Return the [x, y] coordinate for the center point of the cell that contains the specified text.  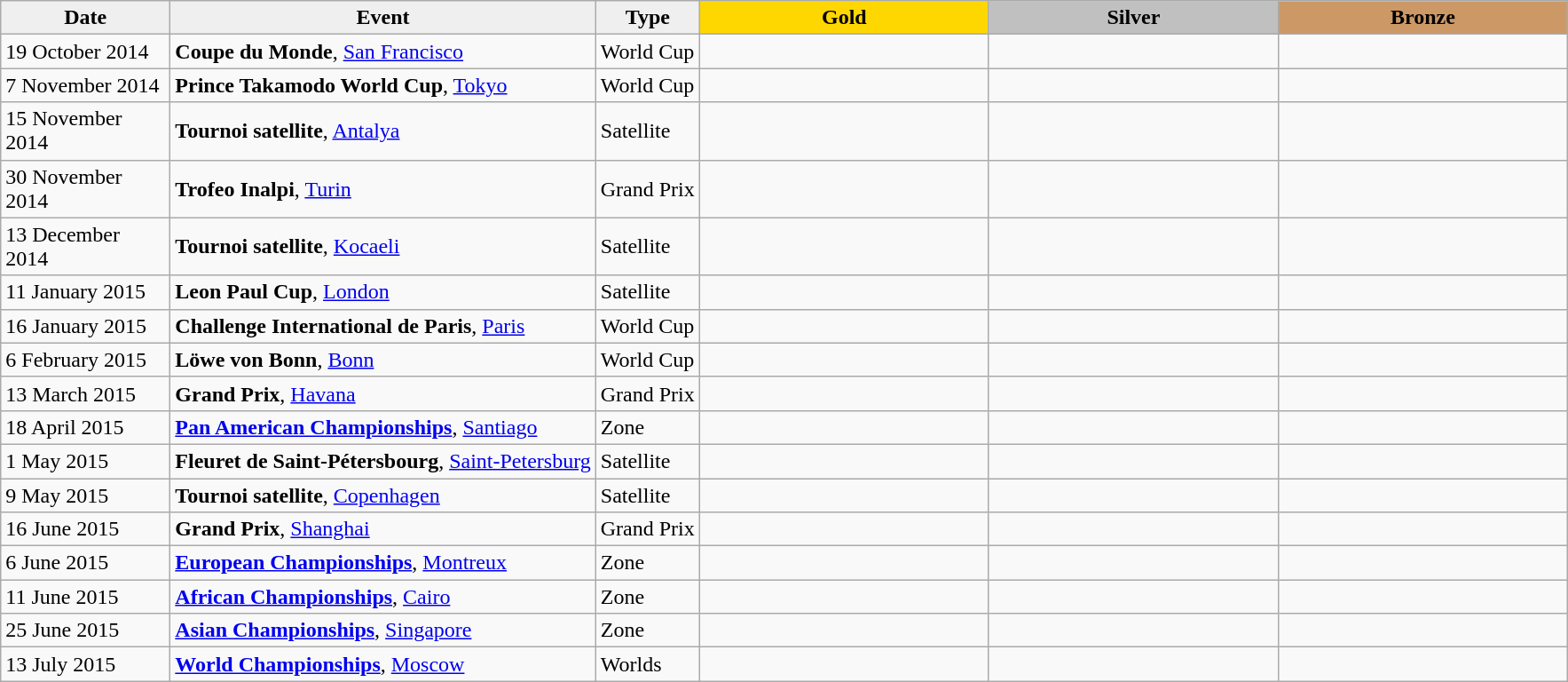
Tournoi satellite, Kocaeli [383, 247]
15 November 2014 [85, 131]
World Championships, Moscow [383, 664]
Prince Takamodo World Cup, Tokyo [383, 85]
Silver [1133, 18]
Trofeo Inalpi, Turin [383, 188]
Fleuret de Saint-Pétersbourg, Saint-Petersburg [383, 461]
19 October 2014 [85, 52]
30 November 2014 [85, 188]
9 May 2015 [85, 495]
Bronze [1422, 18]
Grand Prix, Havana [383, 393]
Coupe du Monde, San Francisco [383, 52]
Date [85, 18]
7 November 2014 [85, 85]
Tournoi satellite, Antalya [383, 131]
Asian Championships, Singapore [383, 630]
Leon Paul Cup, London [383, 292]
Worlds [648, 664]
Tournoi satellite, Copenhagen [383, 495]
Type [648, 18]
13 March 2015 [85, 393]
Event [383, 18]
18 April 2015 [85, 427]
25 June 2015 [85, 630]
13 July 2015 [85, 664]
6 June 2015 [85, 563]
13 December 2014 [85, 247]
Pan American Championships, Santiago [383, 427]
Löwe von Bonn, Bonn [383, 360]
6 February 2015 [85, 360]
11 June 2015 [85, 597]
16 January 2015 [85, 326]
1 May 2015 [85, 461]
11 January 2015 [85, 292]
Gold [844, 18]
Challenge International de Paris, Paris [383, 326]
African Championships, Cairo [383, 597]
16 June 2015 [85, 529]
Grand Prix, Shanghai [383, 529]
European Championships, Montreux [383, 563]
